Provide the [X, Y] coordinate of the cell's center where the given text is located.  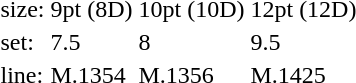
7.5 [92, 42]
8 [192, 42]
